Pinpoint the cell where the given text exists, returning its [X, Y] midpoint coordinate. 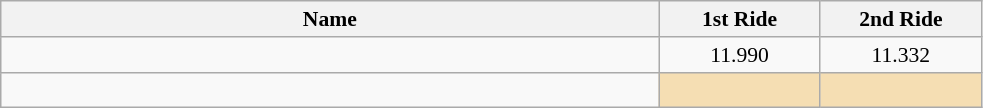
11.990 [740, 55]
1st Ride [740, 19]
11.332 [900, 55]
Name [330, 19]
2nd Ride [900, 19]
